Extract the [x, y] coordinate from the center of the cell holding the provided text.  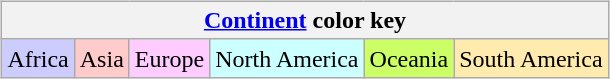
North America [287, 58]
Continent color key [305, 20]
Africa [38, 58]
Oceania [409, 58]
Asia [102, 58]
Europe [169, 58]
South America [531, 58]
